From the cell containing the given text, extract its center point as [X, Y] coordinate. 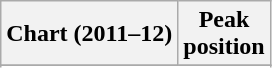
Chart (2011–12) [90, 34]
Peakposition [224, 34]
